Extract the (X, Y) coordinate from the center of the cell holding the provided text.  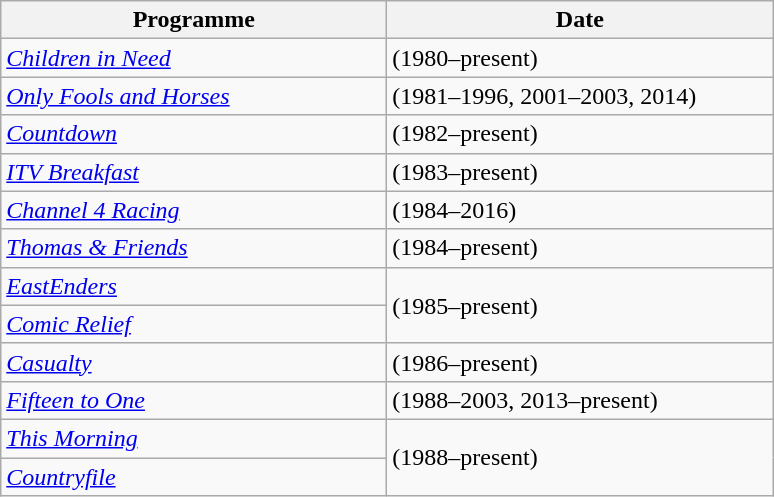
EastEnders (194, 286)
Comic Relief (194, 324)
Only Fools and Horses (194, 96)
Programme (194, 20)
ITV Breakfast (194, 172)
(1985–present) (580, 305)
Casualty (194, 362)
(1988–2003, 2013–present) (580, 400)
Countryfile (194, 477)
Children in Need (194, 58)
(1983–present) (580, 172)
(1986–present) (580, 362)
Thomas & Friends (194, 248)
Channel 4 Racing (194, 210)
Fifteen to One (194, 400)
Countdown (194, 134)
(1984–present) (580, 248)
(1981–1996, 2001–2003, 2014) (580, 96)
(1982–present) (580, 134)
Date (580, 20)
(1980–present) (580, 58)
This Morning (194, 438)
(1984–2016) (580, 210)
(1988–present) (580, 457)
